Provide the (X, Y) coordinate of the cell's center where the given text is located.  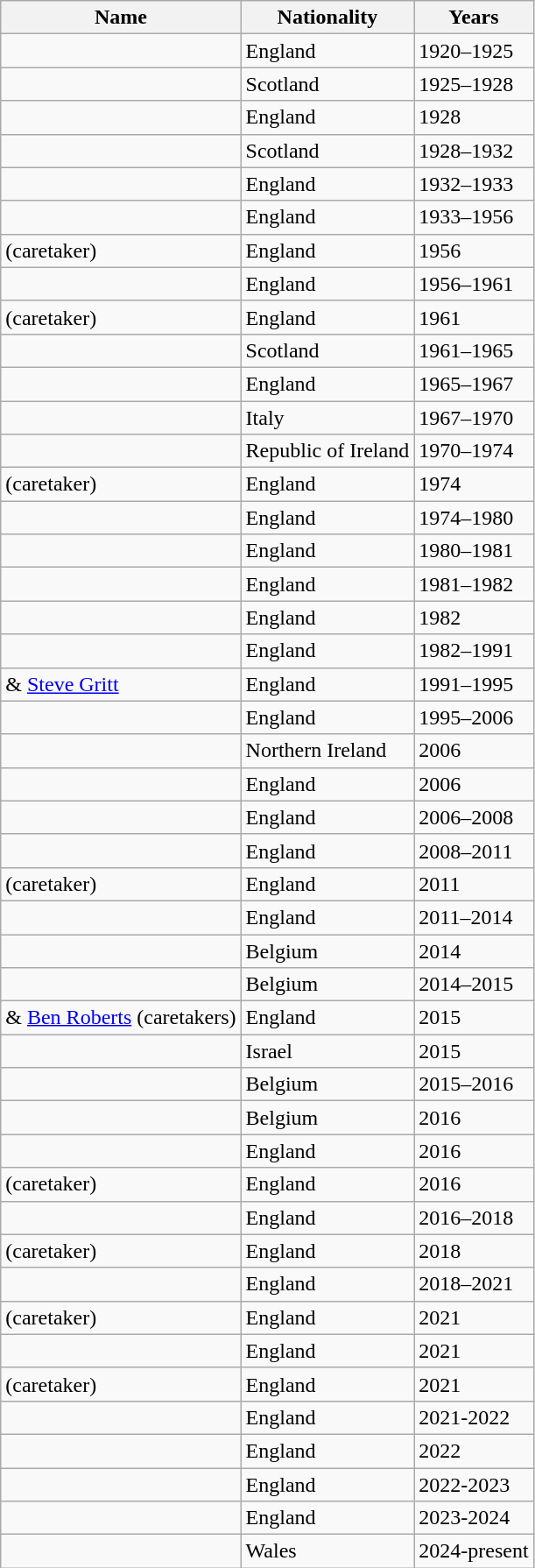
2011–2014 (474, 917)
2015–2016 (474, 1084)
2016–2018 (474, 1218)
2024-present (474, 1551)
1982–1991 (474, 651)
Northern Ireland (327, 751)
Name (121, 18)
1974 (474, 484)
Israel (327, 1051)
2011 (474, 884)
Italy (327, 418)
1961–1965 (474, 350)
1956 (474, 251)
1967–1970 (474, 418)
1925–1928 (474, 84)
1982 (474, 618)
2023-2024 (474, 1518)
1970–1974 (474, 451)
1991–1995 (474, 684)
2014 (474, 950)
1932–1933 (474, 184)
1981–1982 (474, 584)
1920–1925 (474, 51)
& Steve Gritt (121, 684)
1928 (474, 117)
1961 (474, 317)
& Ben Roberts (caretakers) (121, 1018)
2018 (474, 1251)
Nationality (327, 18)
2014–2015 (474, 985)
1956–1961 (474, 284)
Republic of Ireland (327, 451)
2006–2008 (474, 817)
2022 (474, 1451)
1933–1956 (474, 217)
1995–2006 (474, 717)
2008–2011 (474, 851)
1965–1967 (474, 384)
Wales (327, 1551)
1928–1932 (474, 151)
1980–1981 (474, 551)
2021-2022 (474, 1417)
1974–1980 (474, 518)
2022-2023 (474, 1485)
2018–2021 (474, 1284)
Years (474, 18)
